For the text-containing cell, return its midpoint in (x, y) coordinate format. 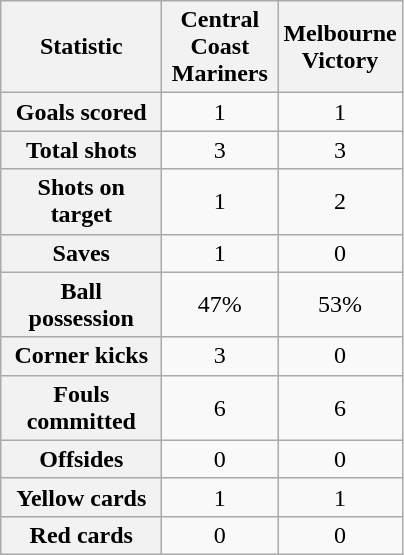
Offsides (82, 459)
2 (340, 202)
Total shots (82, 150)
Goals scored (82, 112)
53% (340, 304)
Ball possession (82, 304)
Yellow cards (82, 497)
Corner kicks (82, 356)
Shots on target (82, 202)
Saves (82, 253)
Central Coast Mariners (220, 47)
Red cards (82, 535)
Melbourne Victory (340, 47)
Statistic (82, 47)
47% (220, 304)
Fouls committed (82, 408)
